Detect which cell encompasses the target text, then output its (X, Y) center coordinate. 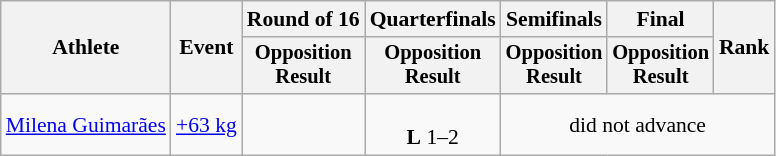
Event (206, 48)
+63 kg (206, 124)
Final (660, 19)
Athlete (86, 48)
Rank (744, 48)
Quarterfinals (433, 19)
Semifinals (554, 19)
L 1–2 (433, 124)
Round of 16 (304, 19)
Milena Guimarães (86, 124)
did not advance (638, 124)
